Provide the [x, y] coordinate of the cell's center where the given text is located.  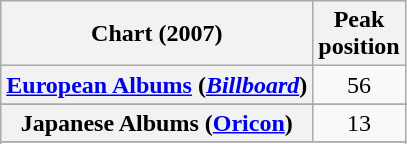
European Albums (Billboard) [157, 85]
13 [359, 123]
56 [359, 85]
Japanese Albums (Oricon) [157, 123]
Chart (2007) [157, 34]
Peakposition [359, 34]
